Detect which cell encompasses the target text, then output its [X, Y] center coordinate. 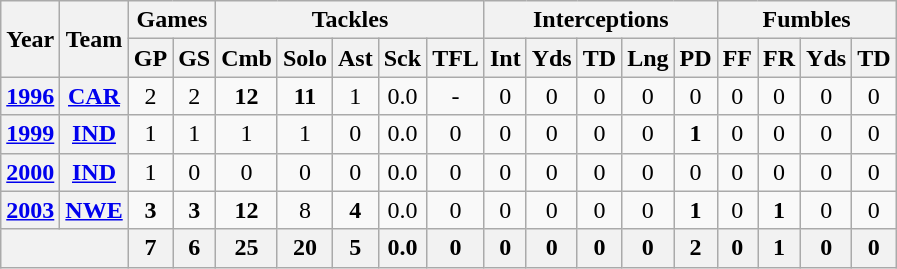
8 [304, 210]
2000 [30, 172]
20 [304, 248]
1996 [30, 96]
2003 [30, 210]
5 [356, 248]
Solo [304, 58]
7 [150, 248]
GS [194, 58]
Ast [356, 58]
1999 [30, 134]
- [456, 96]
Tackles [350, 20]
Year [30, 39]
4 [356, 210]
25 [247, 248]
Games [172, 20]
TFL [456, 58]
GP [150, 58]
NWE [94, 210]
6 [194, 248]
Fumbles [806, 20]
Int [505, 58]
Sck [402, 58]
11 [304, 96]
Lng [648, 58]
Cmb [247, 58]
PD [696, 58]
Interceptions [600, 20]
FF [737, 58]
CAR [94, 96]
Team [94, 39]
FR [780, 58]
